Determine the (x, y) coordinate at the center of the cell enclosing the given text.  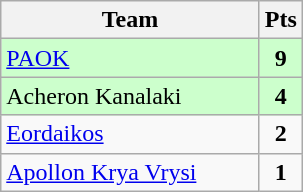
2 (280, 134)
Eordaikos (130, 134)
PAOK (130, 58)
Team (130, 20)
Apollon Krya Vrysi (130, 172)
Pts (280, 20)
4 (280, 96)
1 (280, 172)
Acheron Kanalaki (130, 96)
9 (280, 58)
